Pinpoint the cell where the given text exists, returning its [x, y] midpoint coordinate. 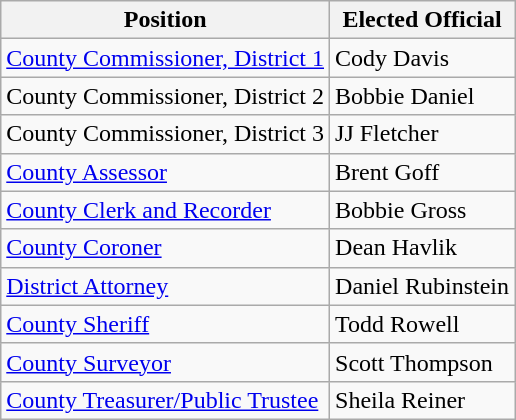
Position [166, 20]
District Attorney [166, 286]
County Clerk and Recorder [166, 210]
County Commissioner, District 1 [166, 58]
County Commissioner, District 3 [166, 134]
Dean Havlik [422, 248]
JJ Fletcher [422, 134]
Bobbie Gross [422, 210]
County Treasurer/Public Trustee [166, 400]
Scott Thompson [422, 362]
Brent Goff [422, 172]
County Coroner [166, 248]
County Sheriff [166, 324]
County Assessor [166, 172]
Elected Official [422, 20]
Sheila Reiner [422, 400]
Todd Rowell [422, 324]
County Surveyor [166, 362]
County Commissioner, District 2 [166, 96]
Bobbie Daniel [422, 96]
Daniel Rubinstein [422, 286]
Cody Davis [422, 58]
